Scan for the cell matching the given text and deliver its [x, y] coordinate at center. 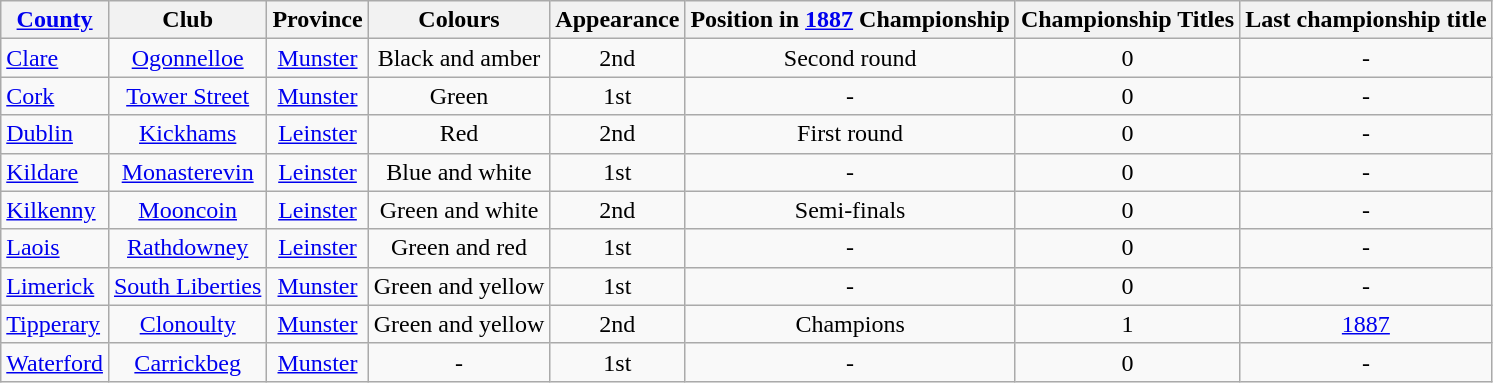
Blue and white [459, 172]
Kildare [55, 172]
Position in 1887 Championship [850, 20]
Mooncoin [187, 210]
Laois [55, 248]
First round [850, 134]
Championship Titles [1127, 20]
Black and amber [459, 58]
Province [318, 20]
Cork [55, 96]
Monasterevin [187, 172]
Kilkenny [55, 210]
1887 [1366, 324]
Kickhams [187, 134]
Colours [459, 20]
Ogonnelloe [187, 58]
Dublin [55, 134]
Champions [850, 324]
Clonoulty [187, 324]
Green and red [459, 248]
Limerick [55, 286]
Appearance [618, 20]
Last championship title [1366, 20]
Semi-finals [850, 210]
Carrickbeg [187, 362]
Green and white [459, 210]
South Liberties [187, 286]
County [55, 20]
Waterford [55, 362]
1 [1127, 324]
Second round [850, 58]
Club [187, 20]
Tower Street [187, 96]
Green [459, 96]
Rathdowney [187, 248]
Clare [55, 58]
Tipperary [55, 324]
Red [459, 134]
